Find where the given text appears and provide that cell's center as (x, y) coordinate. 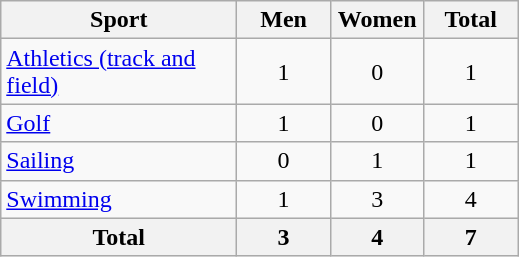
Women (377, 20)
Swimming (119, 199)
Men (284, 20)
7 (471, 237)
Sailing (119, 161)
Athletics (track and field) (119, 72)
Golf (119, 123)
Sport (119, 20)
